Output the (x, y) coordinate of the center of the cell containing the given text.  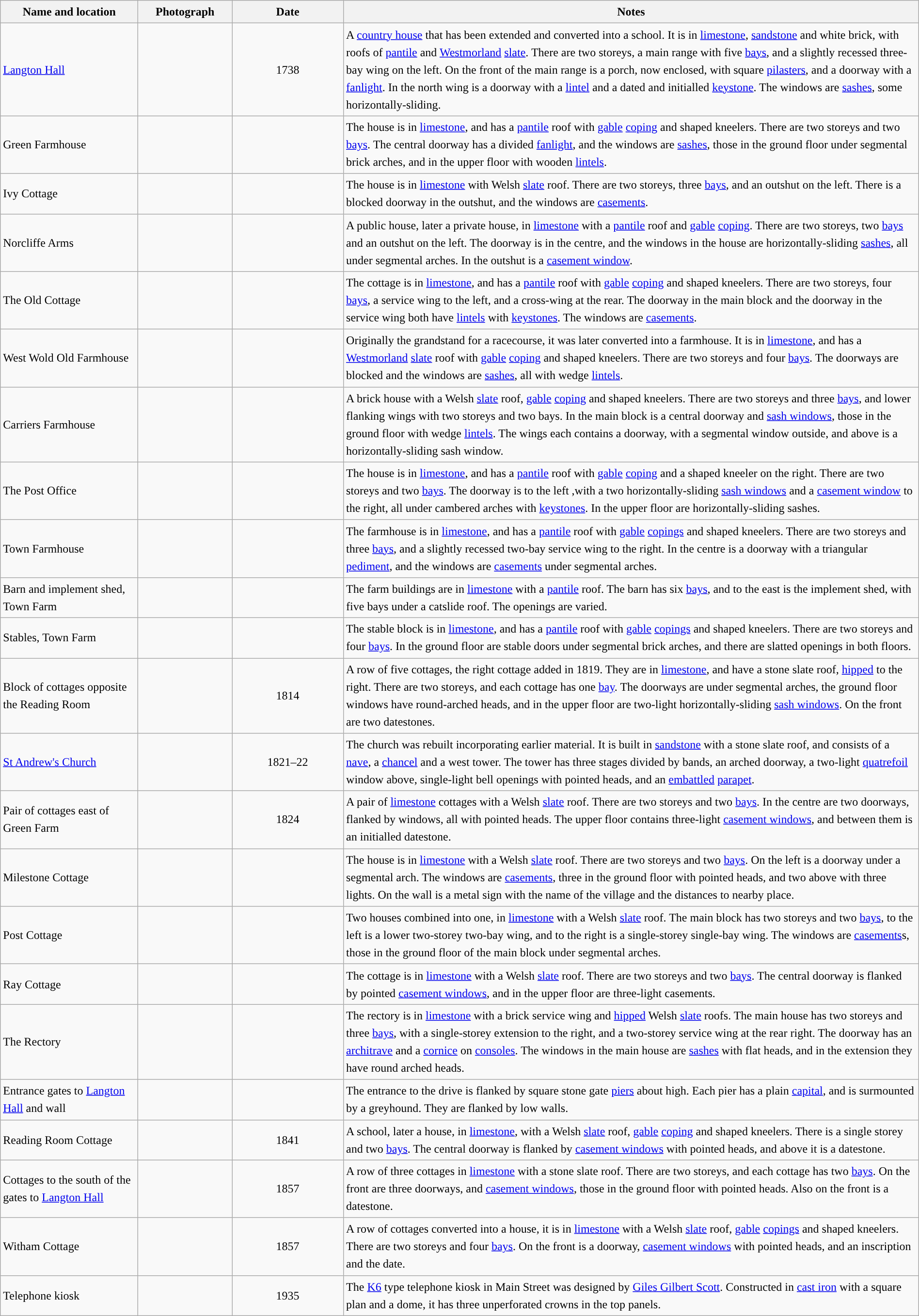
Carriers Farmhouse (69, 425)
Witham Cottage (69, 1247)
West Wold Old Farmhouse (69, 358)
1824 (288, 820)
The Old Cottage (69, 301)
Photograph (185, 12)
Date (288, 12)
Notes (631, 12)
Entrance gates to Langton Hall and wall (69, 1099)
Post Cottage (69, 935)
1841 (288, 1140)
Ivy Cottage (69, 194)
Milestone Cottage (69, 877)
The Rectory (69, 1042)
Cottages to the south of the gates to Langton Hall (69, 1189)
1935 (288, 1295)
Telephone kiosk (69, 1295)
1814 (288, 696)
Reading Room Cottage (69, 1140)
Town Farmhouse (69, 549)
Block of cottages opposite the Reading Room (69, 696)
Green Farmhouse (69, 144)
1821–22 (288, 762)
St Andrew's Church (69, 762)
1738 (288, 70)
Stables, Town Farm (69, 638)
Name and location (69, 12)
Pair of cottages east of Green Farm (69, 820)
Langton Hall (69, 70)
The Post Office (69, 491)
Barn and implement shed, Town Farm (69, 597)
Ray Cottage (69, 984)
Norcliffe Arms (69, 242)
